Search for the cell housing the specified text and yield its (x, y) center coordinate. 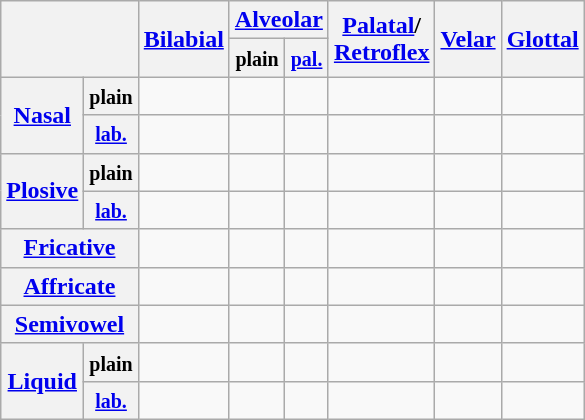
Velar (468, 39)
Glottal (542, 39)
Affricate (70, 286)
Palatal/Retroflex (382, 39)
Liquid (42, 381)
Bilabial (184, 39)
Alveolar (278, 20)
Plosive (42, 191)
Fricative (70, 248)
pal. (307, 58)
Semivowel (70, 324)
Nasal (42, 115)
